Detect which cell encompasses the target text, then output its [X, Y] center coordinate. 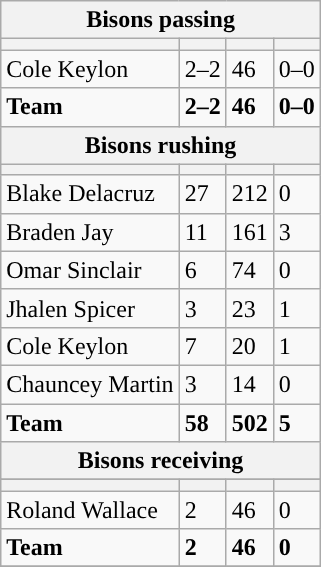
Braden Jay [90, 232]
Bisons rushing [161, 145]
502 [250, 423]
Omar Sinclair [90, 270]
Chauncey Martin [90, 384]
Roland Wallace [90, 510]
212 [250, 194]
Bisons passing [161, 20]
11 [202, 232]
58 [202, 423]
74 [250, 270]
161 [250, 232]
Bisons receiving [161, 461]
7 [202, 346]
6 [202, 270]
27 [202, 194]
23 [250, 308]
14 [250, 384]
20 [250, 346]
Jhalen Spicer [90, 308]
5 [296, 423]
Blake Delacruz [90, 194]
